Return the (X, Y) coordinate for the center point of the cell that contains the specified text.  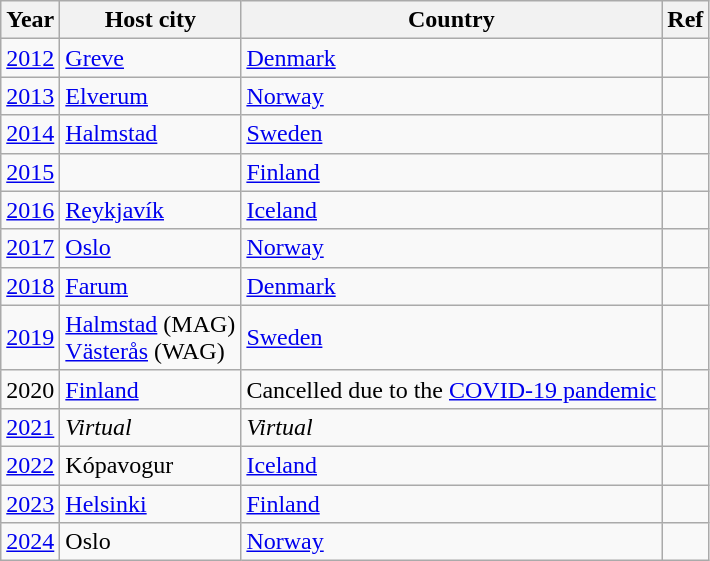
2017 (30, 248)
Halmstad (MAG)Västerås (WAG) (150, 338)
2013 (30, 96)
Year (30, 20)
Reykjavík (150, 210)
2020 (30, 389)
Greve (150, 58)
2012 (30, 58)
2016 (30, 210)
2023 (30, 503)
2015 (30, 172)
Kópavogur (150, 465)
Cancelled due to the COVID-19 pandemic (452, 389)
Helsinki (150, 503)
2019 (30, 338)
Farum (150, 286)
Halmstad (150, 134)
2014 (30, 134)
Ref (686, 20)
Host city (150, 20)
2022 (30, 465)
Country (452, 20)
2021 (30, 427)
Elverum (150, 96)
2024 (30, 542)
2018 (30, 286)
